Locate the cell with the specified text and output its [x, y] center coordinate. 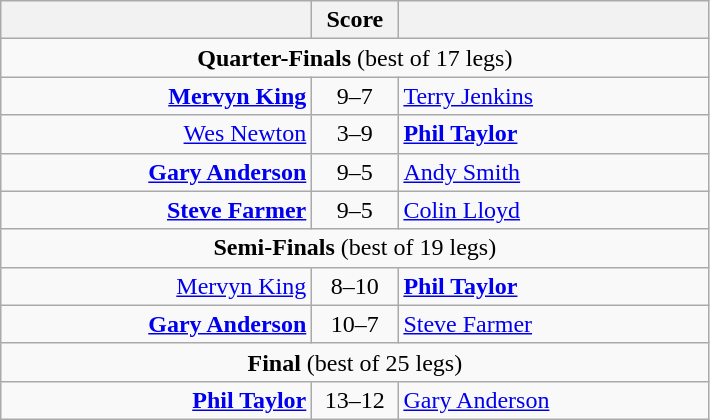
Score [355, 20]
8–10 [355, 286]
9–7 [355, 96]
3–9 [355, 134]
Andy Smith [554, 172]
Terry Jenkins [554, 96]
Final (best of 25 legs) [355, 362]
13–12 [355, 400]
Semi-Finals (best of 19 legs) [355, 248]
Wes Newton [156, 134]
Quarter-Finals (best of 17 legs) [355, 58]
10–7 [355, 324]
Colin Lloyd [554, 210]
